Determine the (x, y) coordinate at the center of the cell enclosing the given text.  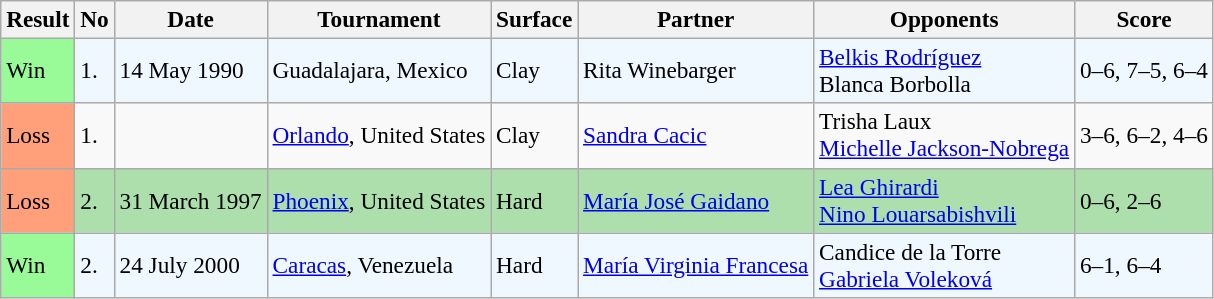
Date (190, 19)
No (94, 19)
Phoenix, United States (378, 200)
Guadalajara, Mexico (378, 70)
Score (1144, 19)
Caracas, Venezuela (378, 264)
24 July 2000 (190, 264)
Belkis Rodríguez Blanca Borbolla (944, 70)
Trisha Laux Michelle Jackson-Nobrega (944, 136)
14 May 1990 (190, 70)
0–6, 2–6 (1144, 200)
Surface (534, 19)
Orlando, United States (378, 136)
6–1, 6–4 (1144, 264)
Lea Ghirardi Nino Louarsabishvili (944, 200)
María José Gaidano (696, 200)
Opponents (944, 19)
María Virginia Francesa (696, 264)
0–6, 7–5, 6–4 (1144, 70)
31 March 1997 (190, 200)
Candice de la Torre Gabriela Voleková (944, 264)
Sandra Cacic (696, 136)
Tournament (378, 19)
Partner (696, 19)
3–6, 6–2, 4–6 (1144, 136)
Result (38, 19)
Rita Winebarger (696, 70)
